Return the [X, Y] coordinate for the center point of the cell that contains the specified text.  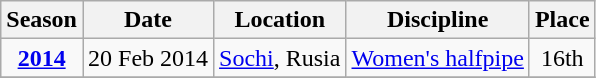
Discipline [438, 20]
Place [562, 20]
Women's halfpipe [438, 58]
Date [148, 20]
Season [42, 20]
2014 [42, 58]
Location [280, 20]
Sochi, Rusia [280, 58]
16th [562, 58]
20 Feb 2014 [148, 58]
